Pinpoint the cell where the given text exists, returning its (x, y) midpoint coordinate. 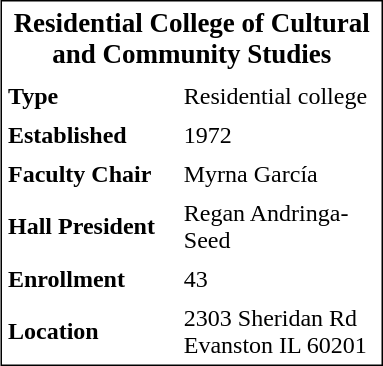
2303 Sheridan Rd Evanston IL 60201 (280, 331)
Regan Andringa-Seed (280, 227)
Location (90, 331)
Type (90, 96)
Hall President (90, 227)
43 (280, 280)
Established (90, 136)
1972 (280, 136)
Myrna García (280, 174)
Faculty Chair (90, 174)
Residential college (280, 96)
Enrollment (90, 280)
Residential College of Cultural and Community Studies (192, 40)
